Capture the cell that displays the provided text and extract its (X, Y) central coordinate. 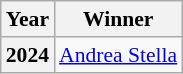
Winner (118, 19)
Year (28, 19)
Andrea Stella (118, 55)
2024 (28, 55)
